Output the [X, Y] coordinate of the center of the cell containing the given text.  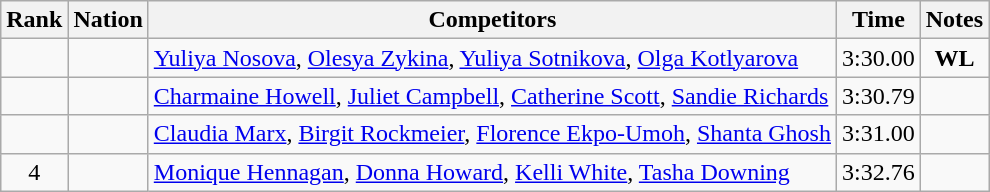
Yuliya Nosova, Olesya Zykina, Yuliya Sotnikova, Olga Kotlyarova [492, 58]
3:31.00 [878, 134]
Nation [108, 20]
Claudia Marx, Birgit Rockmeier, Florence Ekpo-Umoh, Shanta Ghosh [492, 134]
Notes [954, 20]
4 [34, 172]
WL [954, 58]
3:30.79 [878, 96]
Time [878, 20]
3:32.76 [878, 172]
Monique Hennagan, Donna Howard, Kelli White, Tasha Downing [492, 172]
3:30.00 [878, 58]
Rank [34, 20]
Charmaine Howell, Juliet Campbell, Catherine Scott, Sandie Richards [492, 96]
Competitors [492, 20]
